Detect which cell encompasses the target text, then output its [X, Y] center coordinate. 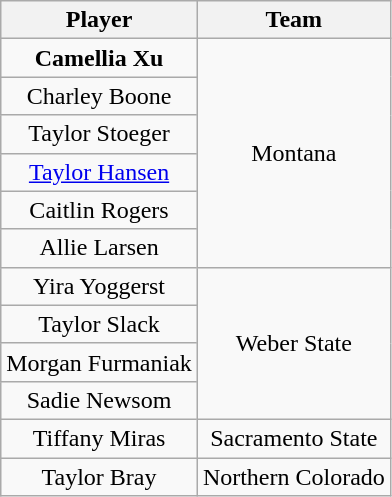
Camellia Xu [100, 58]
Taylor Hansen [100, 172]
Taylor Slack [100, 324]
Sadie Newsom [100, 400]
Allie Larsen [100, 248]
Charley Boone [100, 96]
Caitlin Rogers [100, 210]
Montana [294, 153]
Morgan Furmaniak [100, 362]
Tiffany Miras [100, 438]
Sacramento State [294, 438]
Player [100, 20]
Taylor Stoeger [100, 134]
Weber State [294, 343]
Taylor Bray [100, 477]
Team [294, 20]
Yira Yoggerst [100, 286]
Northern Colorado [294, 477]
